Identify which cell holds the provided text, then report its [x, y] central coordinate. 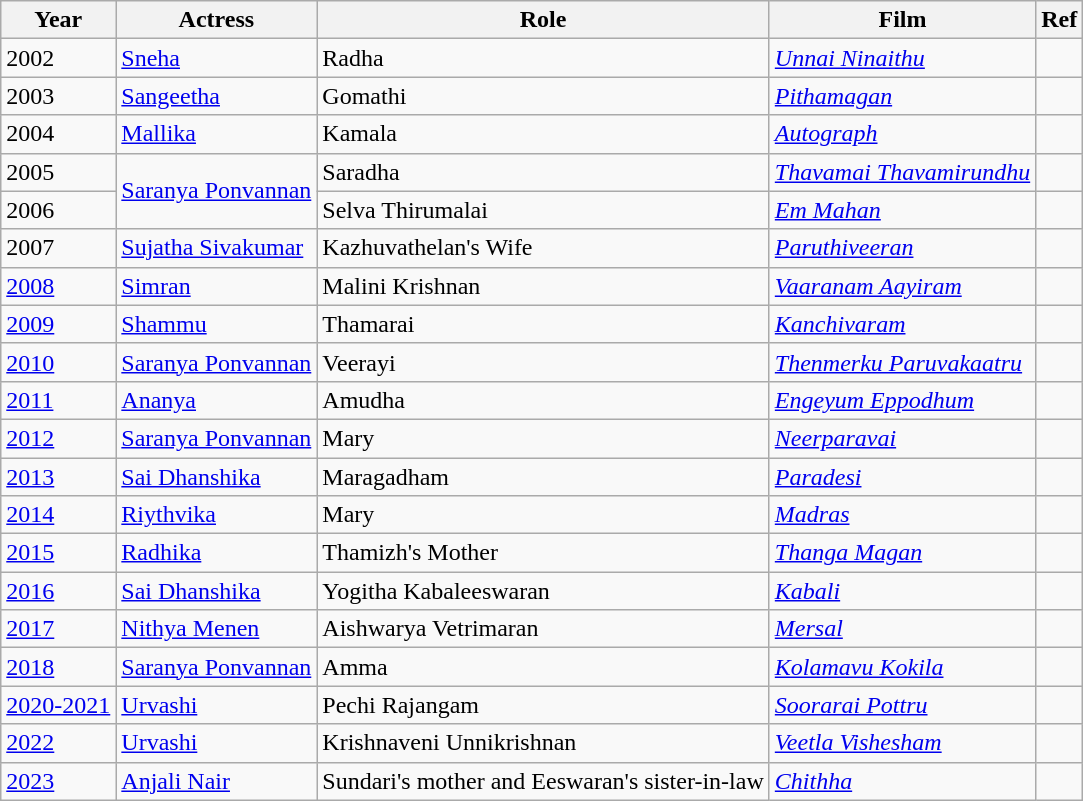
Gomathi [543, 96]
Shammu [216, 324]
Riythvika [216, 515]
Kabali [902, 591]
Kanchivaram [902, 324]
2005 [58, 172]
Amma [543, 667]
Film [902, 20]
Pechi Rajangam [543, 705]
Vaaranam Aayiram [902, 286]
Maragadham [543, 477]
Sujatha Sivakumar [216, 248]
Madras [902, 515]
Radha [543, 58]
Sneha [216, 58]
Amudha [543, 400]
Soorarai Pottru [902, 705]
Anjali Nair [216, 781]
Saradha [543, 172]
2022 [58, 743]
2008 [58, 286]
Veerayi [543, 362]
Kamala [543, 134]
Aishwarya Vetrimaran [543, 629]
2013 [58, 477]
2023 [58, 781]
Thanga Magan [902, 553]
Thenmerku Paruvakaatru [902, 362]
Yogitha Kabaleeswaran [543, 591]
Thavamai Thavamirundhu [902, 172]
Paradesi [902, 477]
Veetla Vishesham [902, 743]
2018 [58, 667]
2016 [58, 591]
Kolamavu Kokila [902, 667]
2006 [58, 210]
Thamarai [543, 324]
Malini Krishnan [543, 286]
Selva Thirumalai [543, 210]
2015 [58, 553]
2004 [58, 134]
Engeyum Eppodhum [902, 400]
Krishnaveni Unnikrishnan [543, 743]
2012 [58, 438]
Simran [216, 286]
2010 [58, 362]
Unnai Ninaithu [902, 58]
Em Mahan [902, 210]
Pithamagan [902, 96]
Ref [1060, 20]
2009 [58, 324]
Role [543, 20]
2003 [58, 96]
Kazhuvathelan's Wife [543, 248]
Nithya Menen [216, 629]
2020-2021 [58, 705]
Sangeetha [216, 96]
Autograph [902, 134]
Neerparavai [902, 438]
Actress [216, 20]
Radhika [216, 553]
Ananya [216, 400]
Year [58, 20]
Mersal [902, 629]
Paruthiveeran [902, 248]
Sundari's mother and Eeswaran's sister-in-law [543, 781]
Mallika [216, 134]
2002 [58, 58]
Thamizh's Mother [543, 553]
2017 [58, 629]
2011 [58, 400]
2014 [58, 515]
Chithha [902, 781]
2007 [58, 248]
